Find where the given text appears and provide that cell's center as (X, Y) coordinate. 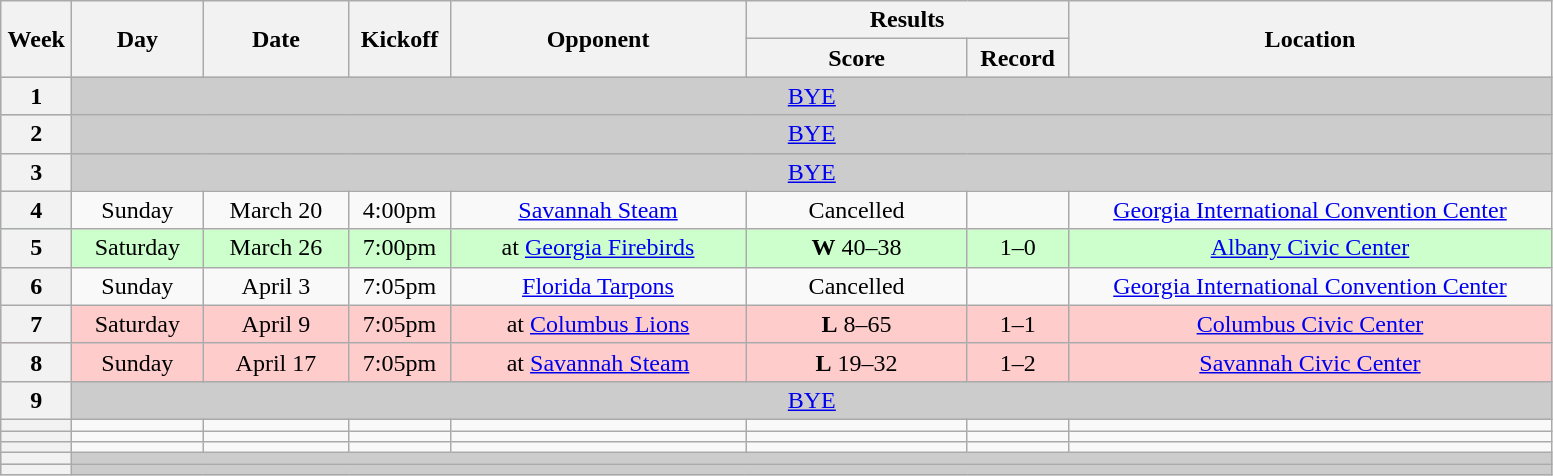
Date (276, 39)
Albany Civic Center (1310, 248)
Location (1310, 39)
8 (36, 362)
1–1 (1018, 324)
L 8–65 (856, 324)
2 (36, 134)
Score (856, 58)
Kickoff (400, 39)
3 (36, 172)
April 17 (276, 362)
March 20 (276, 210)
at Savannah Steam (598, 362)
March 26 (276, 248)
1 (36, 96)
Record (1018, 58)
5 (36, 248)
L 19–32 (856, 362)
Results (907, 20)
7:00pm (400, 248)
at Georgia Firebirds (598, 248)
Week (36, 39)
4:00pm (400, 210)
April 9 (276, 324)
Day (138, 39)
Opponent (598, 39)
1–2 (1018, 362)
Columbus Civic Center (1310, 324)
Savannah Civic Center (1310, 362)
W 40–38 (856, 248)
April 3 (276, 286)
Florida Tarpons (598, 286)
1–0 (1018, 248)
4 (36, 210)
Savannah Steam (598, 210)
9 (36, 400)
at Columbus Lions (598, 324)
7 (36, 324)
6 (36, 286)
